Extract the [X, Y] coordinate from the center of the cell holding the provided text.  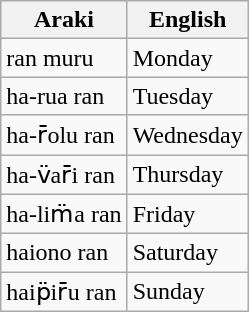
haip̈ir̄u ran [64, 292]
Monday [188, 58]
ha-r̄olu ran [64, 135]
Wednesday [188, 135]
Friday [188, 214]
English [188, 20]
Araki [64, 20]
ha-lim̈a ran [64, 214]
ran muru [64, 58]
haiono ran [64, 253]
Saturday [188, 253]
Tuesday [188, 96]
Thursday [188, 174]
ha-rua ran [64, 96]
ha-v̈ar̄i ran [64, 174]
Sunday [188, 292]
